Search for the cell housing the specified text and yield its [x, y] center coordinate. 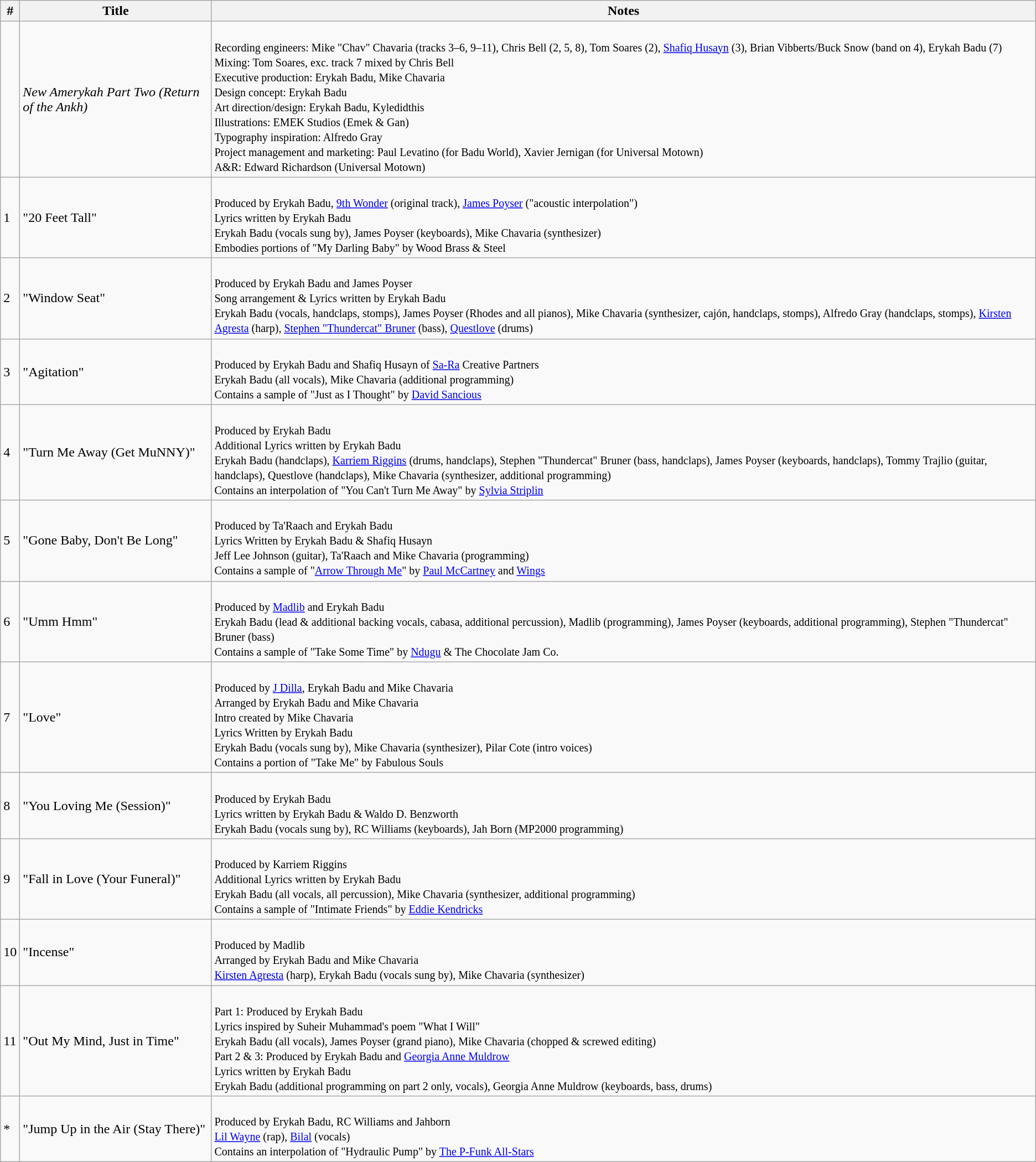
"Incense" [116, 952]
Notes [623, 11]
"You Loving Me (Session)" [116, 806]
7 [10, 717]
New Amerykah Part Two (Return of the Ankh) [116, 100]
Produced by MadlibArranged by Erykah Badu and Mike ChavariaKirsten Agresta (harp), Erykah Badu (vocals sung by), Mike Chavaria (synthesizer) [623, 952]
"Out My Mind, Just in Time" [116, 1040]
Title [116, 11]
9 [10, 879]
10 [10, 952]
"Jump Up in the Air (Stay There)" [116, 1129]
"20 Feet Tall" [116, 217]
"Fall in Love (Your Funeral)" [116, 879]
"Love" [116, 717]
6 [10, 621]
2 [10, 298]
"Window Seat" [116, 298]
* [10, 1129]
8 [10, 806]
4 [10, 453]
# [10, 11]
11 [10, 1040]
"Agitation" [116, 372]
3 [10, 372]
1 [10, 217]
Produced by Erykah Badu, RC Williams and JahbornLil Wayne (rap), Bilal (vocals)Contains an interpolation of "Hydraulic Pump" by The P-Funk All-Stars [623, 1129]
"Turn Me Away (Get MuNNY)" [116, 453]
"Gone Baby, Don't Be Long" [116, 541]
5 [10, 541]
"Umm Hmm" [116, 621]
